Return (x, y) of the center of cell containing provided text 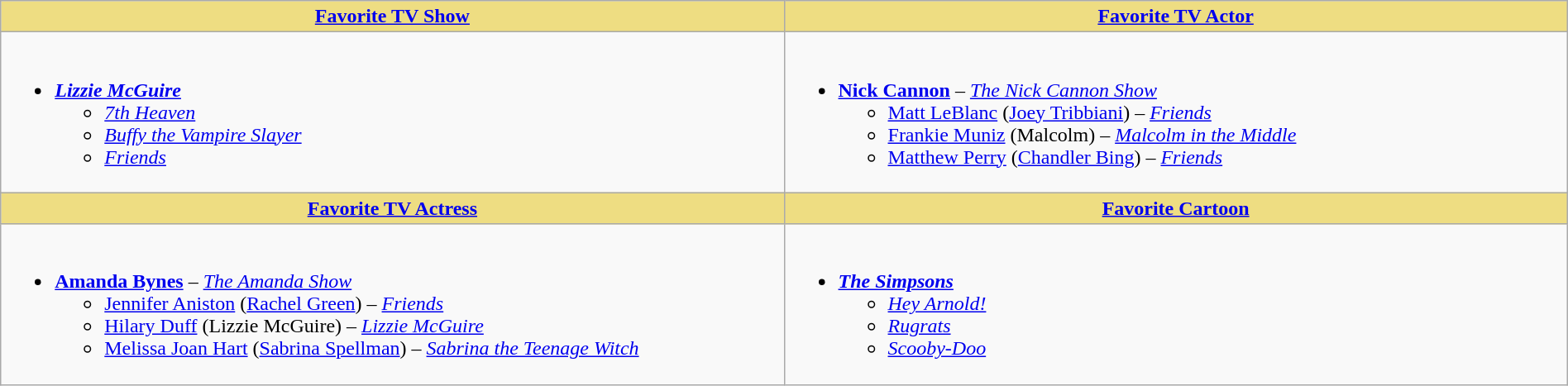
Favorite TV Actress (392, 208)
Lizzie McGuire7th HeavenBuffy the Vampire SlayerFriends (392, 112)
Favorite TV Show (392, 17)
The SimpsonsHey Arnold!RugratsScooby-Doo (1176, 304)
Favorite TV Actor (1176, 17)
Favorite Cartoon (1176, 208)
